Scan for the cell matching the given text and deliver its [x, y] coordinate at center. 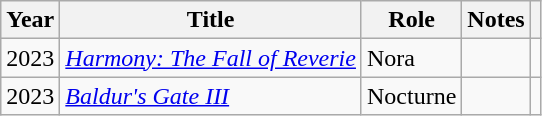
Title [211, 20]
Role [411, 20]
Nora [411, 58]
Year [30, 20]
Baldur's Gate III [211, 96]
Harmony: The Fall of Reverie [211, 58]
Notes [496, 20]
Nocturne [411, 96]
